For the text-containing cell, return its midpoint in (X, Y) coordinate format. 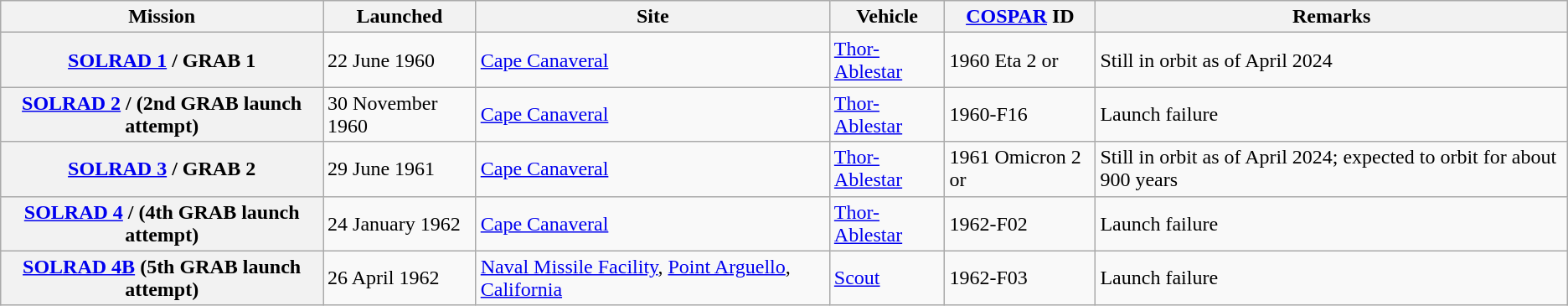
30 November 1960 (400, 114)
29 June 1961 (400, 169)
1962-F02 (1020, 223)
SOLRAD 3 / GRAB 2 (162, 169)
SOLRAD 4B (5th GRAB launch attempt) (162, 278)
1961 Omicron 2 or (1020, 169)
Mission (162, 17)
SOLRAD 2 / (2nd GRAB launch attempt) (162, 114)
1962-F03 (1020, 278)
Naval Missile Facility, Point Arguello, California (652, 278)
26 April 1962 (400, 278)
Site (652, 17)
Launched (400, 17)
22 June 1960 (400, 60)
COSPAR ID (1020, 17)
SOLRAD 4 / (4th GRAB launch attempt) (162, 223)
Vehicle (887, 17)
Still in orbit as of April 2024; expected to orbit for about 900 years (1332, 169)
1960-F16 (1020, 114)
Scout (887, 278)
SOLRAD 1 / GRAB 1 (162, 60)
Remarks (1332, 17)
Still in orbit as of April 2024 (1332, 60)
1960 Eta 2 or (1020, 60)
24 January 1962 (400, 223)
